Pinpoint the cell where the given text exists, returning its [x, y] midpoint coordinate. 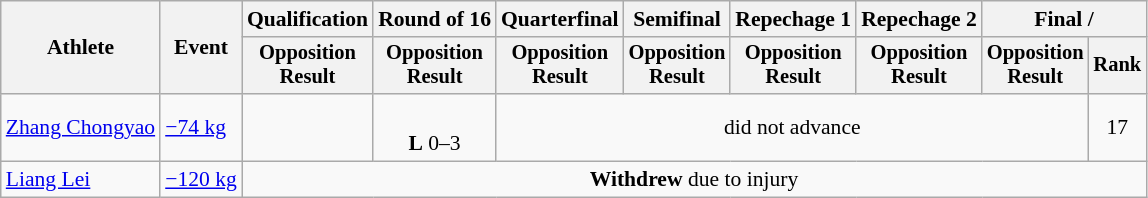
Event [201, 48]
Withdrew due to injury [694, 179]
Quarterfinal [560, 19]
L 0–3 [434, 128]
−120 kg [201, 179]
17 [1118, 128]
Final / [1064, 19]
Repechage 1 [793, 19]
Qualification [308, 19]
Zhang Chongyao [80, 128]
Semifinal [678, 19]
Repechage 2 [919, 19]
Round of 16 [434, 19]
Rank [1118, 66]
Athlete [80, 48]
Liang Lei [80, 179]
did not advance [792, 128]
−74 kg [201, 128]
